Extract the [x, y] coordinate from the center of the cell holding the provided text.  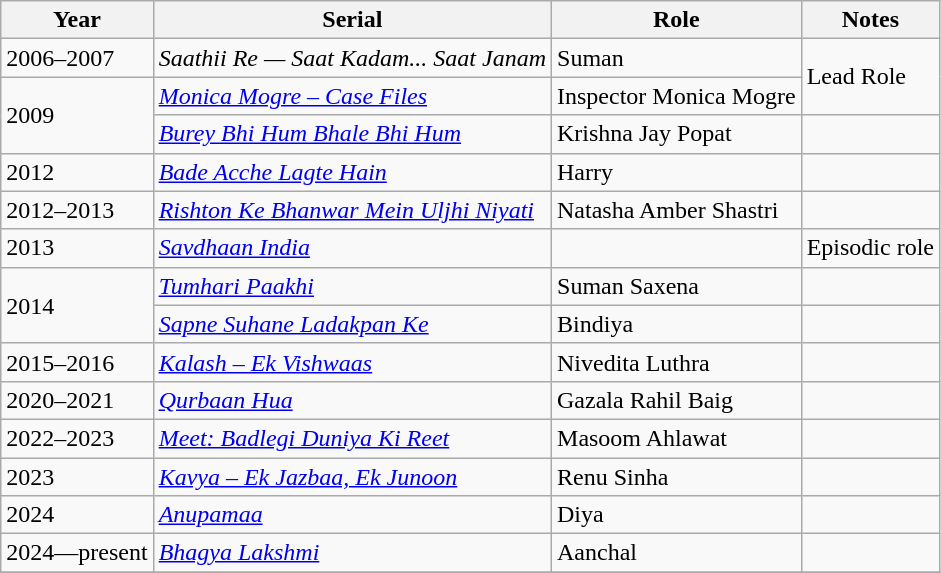
Episodic role [870, 248]
2024—present [77, 553]
Aanchal [677, 553]
Serial [352, 20]
Inspector Monica Mogre [677, 96]
Rishton Ke Bhanwar Mein Uljhi Niyati [352, 210]
Meet: Badlegi Duniya Ki Reet [352, 438]
Nivedita Luthra [677, 362]
Gazala Rahil Baig [677, 400]
2024 [77, 515]
2012–2013 [77, 210]
Burey Bhi Hum Bhale Bhi Hum [352, 134]
Masoom Ahlawat [677, 438]
2022–2023 [77, 438]
Savdhaan India [352, 248]
Suman [677, 58]
Suman Saxena [677, 286]
2014 [77, 305]
Diya [677, 515]
Bhagya Lakshmi [352, 553]
Bade Acche Lagte Hain [352, 172]
2015–2016 [77, 362]
2006–2007 [77, 58]
Role [677, 20]
Year [77, 20]
Natasha Amber Shastri [677, 210]
Kavya – Ek Jazbaa, Ek Junoon [352, 477]
Bindiya [677, 324]
Qurbaan Hua [352, 400]
Krishna Jay Popat [677, 134]
Kalash – Ek Vishwaas [352, 362]
Harry [677, 172]
2012 [77, 172]
2013 [77, 248]
Lead Role [870, 77]
Saathii Re — Saat Kadam... Saat Janam [352, 58]
Sapne Suhane Ladakpan Ke [352, 324]
Anupamaa [352, 515]
Tumhari Paakhi [352, 286]
Renu Sinha [677, 477]
Monica Mogre – Case Files [352, 96]
2023 [77, 477]
2009 [77, 115]
2020–2021 [77, 400]
Notes [870, 20]
